For the text-containing cell, return its midpoint in [X, Y] coordinate format. 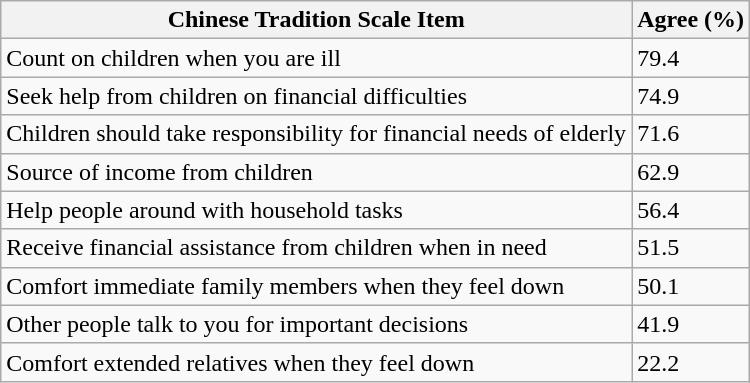
62.9 [691, 172]
Comfort extended relatives when they feel down [316, 362]
Count on children when you are ill [316, 58]
74.9 [691, 96]
Source of income from children [316, 172]
Chinese Tradition Scale Item [316, 20]
22.2 [691, 362]
71.6 [691, 134]
Other people talk to you for important decisions [316, 324]
51.5 [691, 248]
50.1 [691, 286]
79.4 [691, 58]
Agree (%) [691, 20]
Seek help from children on financial difficulties [316, 96]
41.9 [691, 324]
56.4 [691, 210]
Help people around with household tasks [316, 210]
Comfort immediate family members when they feel down [316, 286]
Children should take responsibility for financial needs of elderly [316, 134]
Receive financial assistance from children when in need [316, 248]
